Extract the (X, Y) coordinate from the center of the cell holding the provided text.  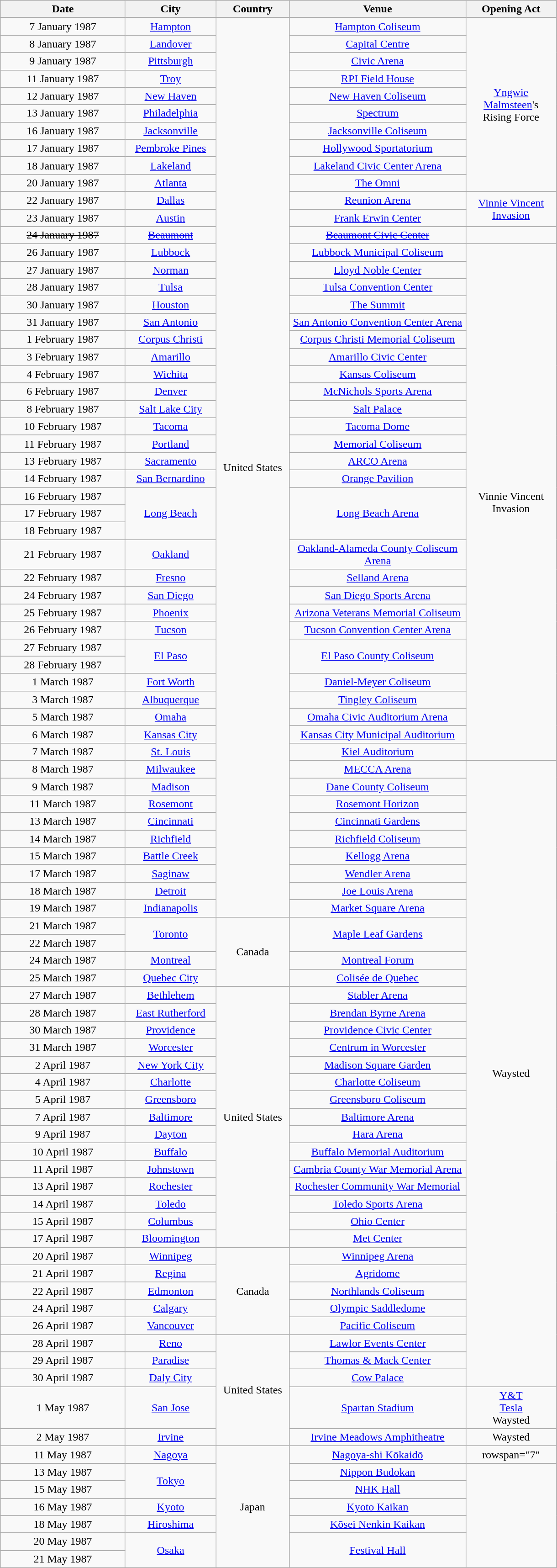
18 January 1987 (63, 165)
Civic Arena (378, 61)
Madison (171, 786)
Corpus Christi Memorial Coliseum (378, 339)
Corpus Christi (171, 339)
20 May 1987 (63, 1542)
Lakeland Civic Center Arena (378, 165)
28 March 1987 (63, 1012)
MECCA Arena (378, 769)
5 April 1987 (63, 1100)
Tucson Convention Center Arena (378, 630)
8 January 1987 (63, 44)
Bethlehem (171, 995)
El Paso County Coliseum (378, 656)
Pembroke Pines (171, 148)
Rochester Community War Memorial (378, 1187)
Bloomington (171, 1239)
Detroit (171, 891)
Montreal Forum (378, 960)
14 April 1987 (63, 1204)
Lloyd Noble Center (378, 270)
27 February 1987 (63, 647)
24 January 1987 (63, 235)
13 April 1987 (63, 1187)
Northlands Coliseum (378, 1291)
22 April 1987 (63, 1291)
8 February 1987 (63, 409)
Brendan Byrne Arena (378, 1012)
23 January 1987 (63, 218)
21 March 1987 (63, 926)
Thomas & Mack Center (378, 1361)
25 February 1987 (63, 613)
15 May 1987 (63, 1489)
13 January 1987 (63, 113)
11 January 1987 (63, 79)
15 March 1987 (63, 856)
New Haven Coliseum (378, 96)
28 April 1987 (63, 1343)
Kansas Coliseum (378, 374)
Ohio Center (378, 1221)
10 February 1987 (63, 426)
New Haven (171, 96)
6 February 1987 (63, 392)
Reno (171, 1343)
Tokyo (171, 1481)
Date (63, 9)
Centrum in Worcester (378, 1047)
Toronto (171, 934)
Madison Square Garden (378, 1065)
Tingley Coliseum (378, 699)
Wendler Arena (378, 874)
22 January 1987 (63, 200)
Fort Worth (171, 682)
17 February 1987 (63, 514)
1 March 1987 (63, 682)
Lubbock (171, 253)
21 April 1987 (63, 1273)
Edmonton (171, 1291)
East Rutherford (171, 1012)
RPI Field House (378, 79)
8 March 1987 (63, 769)
18 May 1987 (63, 1524)
26 January 1987 (63, 253)
Calgary (171, 1308)
Lubbock Municipal Coliseum (378, 253)
Pittsburgh (171, 61)
31 March 1987 (63, 1047)
3 February 1987 (63, 357)
7 March 1987 (63, 752)
14 March 1987 (63, 839)
St. Louis (171, 752)
Indianapolis (171, 908)
18 February 1987 (63, 531)
Rosemont (171, 804)
Rochester (171, 1187)
Jacksonville (171, 131)
16 February 1987 (63, 496)
Winnipeg (171, 1256)
San Jose (171, 1408)
Buffalo (171, 1152)
Beaumont (171, 235)
Charlotte (171, 1082)
Omaha Civic Auditorium Arena (378, 717)
Pacific Coliseum (378, 1325)
San Diego Sports Arena (378, 595)
Tacoma Dome (378, 426)
9 April 1987 (63, 1134)
5 March 1987 (63, 717)
13 March 1987 (63, 821)
Quebec City (171, 978)
Regina (171, 1273)
Amarillo (171, 357)
Olympic Saddledome (378, 1308)
Joe Louis Arena (378, 891)
3 March 1987 (63, 699)
Providence Civic Center (378, 1030)
Jacksonville Coliseum (378, 131)
Oakland (171, 555)
26 April 1987 (63, 1325)
El Paso (171, 656)
22 March 1987 (63, 943)
Greensboro (171, 1100)
Tacoma (171, 426)
Dallas (171, 200)
4 April 1987 (63, 1082)
Johnstown (171, 1169)
Greensboro Coliseum (378, 1100)
16 May 1987 (63, 1507)
27 March 1987 (63, 995)
Landover (171, 44)
Milwaukee (171, 769)
11 February 1987 (63, 444)
6 March 1987 (63, 734)
McNichols Sports Arena (378, 392)
Winnipeg Arena (378, 1256)
Kiel Auditorium (378, 752)
Cincinnati Gardens (378, 821)
1 May 1987 (63, 1408)
rowspan="7" (511, 1455)
Kellogg Arena (378, 856)
Venue (378, 9)
25 March 1987 (63, 978)
Spectrum (378, 113)
Kansas City (171, 734)
14 February 1987 (63, 478)
Nagoya-shi Kōkaidō (378, 1455)
1 February 1987 (63, 339)
12 January 1987 (63, 96)
San Antonio Convention Center Arena (378, 322)
7 January 1987 (63, 26)
11 March 1987 (63, 804)
Beaumont Civic Center (378, 235)
30 January 1987 (63, 305)
Phoenix (171, 613)
Hara Arena (378, 1134)
Norman (171, 270)
28 January 1987 (63, 287)
24 April 1987 (63, 1308)
Richfield Coliseum (378, 839)
21 May 1987 (63, 1559)
4 February 1987 (63, 374)
Fresno (171, 578)
19 March 1987 (63, 908)
24 March 1987 (63, 960)
Amarillo Civic Center (378, 357)
The Summit (378, 305)
26 February 1987 (63, 630)
Daly City (171, 1378)
San Diego (171, 595)
10 April 1987 (63, 1152)
Memorial Coliseum (378, 444)
San Bernardino (171, 478)
Market Square Arena (378, 908)
Cincinnati (171, 821)
Yngwie Malmsteen's Rising Force (511, 105)
Baltimore (171, 1117)
Osaka (171, 1550)
Daniel-Meyer Coliseum (378, 682)
Hollywood Sportatorium (378, 148)
The Omni (378, 183)
Saginaw (171, 874)
Oakland-Alameda County Coliseum Arena (378, 555)
Dane County Coliseum (378, 786)
Tulsa Convention Center (378, 287)
Troy (171, 79)
Arizona Veterans Memorial Coliseum (378, 613)
20 April 1987 (63, 1256)
Stabler Arena (378, 995)
Tulsa (171, 287)
Irvine Meadows Amphitheatre (378, 1437)
Nagoya (171, 1455)
Buffalo Memorial Auditorium (378, 1152)
27 January 1987 (63, 270)
Albuquerque (171, 699)
30 April 1987 (63, 1378)
Cambria County War Memorial Arena (378, 1169)
Austin (171, 218)
Orange Pavilion (378, 478)
13 February 1987 (63, 461)
15 April 1987 (63, 1221)
Long Beach Arena (378, 513)
Spartan Stadium (378, 1408)
Atlanta (171, 183)
Kansas City Municipal Auditorium (378, 734)
11 May 1987 (63, 1455)
Toledo (171, 1204)
11 April 1987 (63, 1169)
Colisée de Quebec (378, 978)
New York City (171, 1065)
Worcester (171, 1047)
Providence (171, 1030)
Portland (171, 444)
Festival Hall (378, 1550)
Irvine (171, 1437)
Hampton (171, 26)
17 April 1987 (63, 1239)
Paradise (171, 1361)
Battle Creek (171, 856)
Vancouver (171, 1325)
Salt Palace (378, 409)
24 February 1987 (63, 595)
Nippon Budokan (378, 1472)
Lakeland (171, 165)
Opening Act (511, 9)
9 March 1987 (63, 786)
Long Beach (171, 513)
2 May 1987 (63, 1437)
Toledo Sports Arena (378, 1204)
Denver (171, 392)
City (171, 9)
20 January 1987 (63, 183)
17 January 1987 (63, 148)
Kyoto Kaikan (378, 1507)
Selland Arena (378, 578)
21 February 1987 (63, 555)
29 April 1987 (63, 1361)
2 April 1987 (63, 1065)
NHK Hall (378, 1489)
Omaha (171, 717)
Reunion Arena (378, 200)
Wichita (171, 374)
22 February 1987 (63, 578)
ARCO Arena (378, 461)
Houston (171, 305)
Columbus (171, 1221)
Sacramento (171, 461)
Montreal (171, 960)
Salt Lake City (171, 409)
Philadelphia (171, 113)
Cow Palace (378, 1378)
30 March 1987 (63, 1030)
Kyoto (171, 1507)
Y&TTeslaWaysted (511, 1408)
17 March 1987 (63, 874)
Baltimore Arena (378, 1117)
San Antonio (171, 322)
Country (253, 9)
Frank Erwin Center (378, 218)
31 January 1987 (63, 322)
Met Center (378, 1239)
Japan (253, 1507)
9 January 1987 (63, 61)
Hampton Coliseum (378, 26)
28 February 1987 (63, 665)
Capital Centre (378, 44)
13 May 1987 (63, 1472)
18 March 1987 (63, 891)
Lawlor Events Center (378, 1343)
Dayton (171, 1134)
Tucson (171, 630)
Kōsei Nenkin Kaikan (378, 1524)
7 April 1987 (63, 1117)
Hiroshima (171, 1524)
Richfield (171, 839)
Maple Leaf Gardens (378, 934)
16 January 1987 (63, 131)
Rosemont Horizon (378, 804)
Agridome (378, 1273)
Charlotte Coliseum (378, 1082)
